Identify which cell holds the provided text, then report its (x, y) central coordinate. 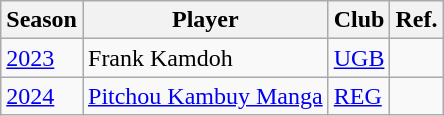
Pitchou Kambuy Manga (205, 96)
Ref. (416, 20)
Club (359, 20)
Season (42, 20)
REG (359, 96)
UGB (359, 58)
2023 (42, 58)
Frank Kamdoh (205, 58)
2024 (42, 96)
Player (205, 20)
